For the text-containing cell, return its midpoint in (x, y) coordinate format. 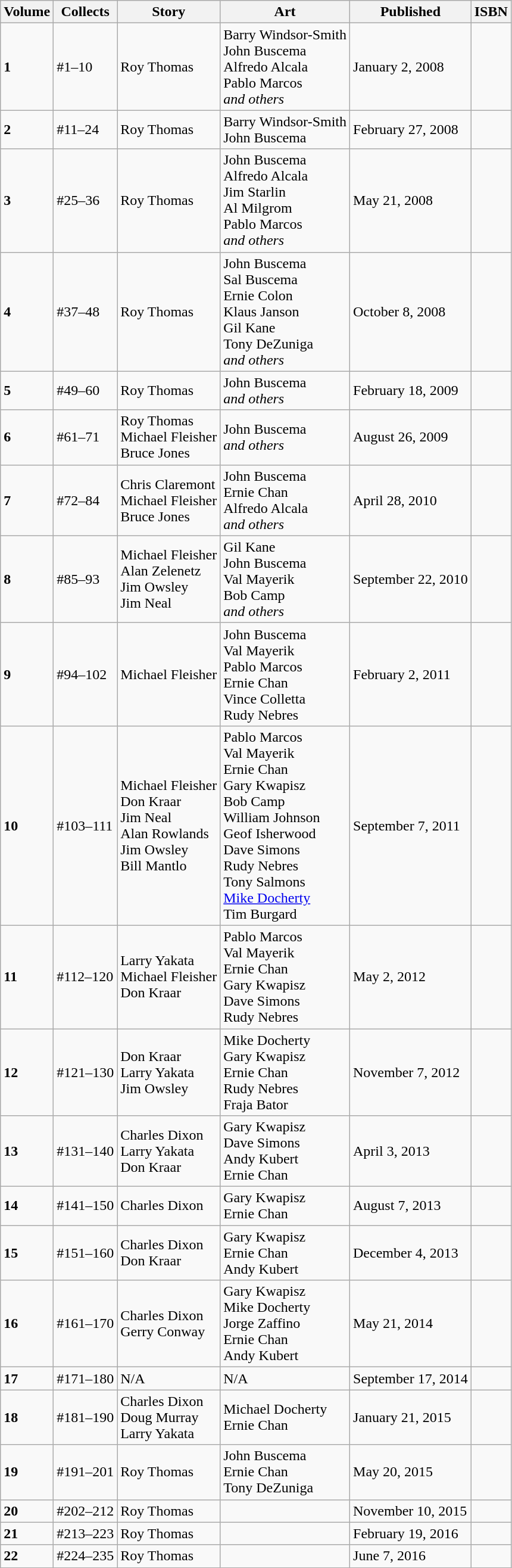
Charles DixonLarry YakataDon Kraar (169, 1151)
Mike DochertyGary KwapiszErnie ChanRudy NebresFraja Bator (285, 1072)
Charles DixonGerry Conway (169, 1324)
7 (27, 500)
16 (27, 1324)
February 27, 2008 (411, 130)
Story (169, 12)
Michael FleisherDon KraarJim NealAlan RowlandsJim OwsleyBill Mantlo (169, 826)
February 19, 2016 (411, 1533)
10 (27, 826)
22 (27, 1556)
September 17, 2014 (411, 1379)
Michael Fleisher (169, 674)
#72–84 (86, 500)
John BuscemaAlfredo AlcalaJim StarlinAl MilgromPablo Marcosand others (285, 200)
#181–190 (86, 1417)
#161–170 (86, 1324)
Gary KwapiszDave SimonsAndy KubertErnie Chan (285, 1151)
#141–150 (86, 1206)
#61–71 (86, 437)
Gary KwapiszErnie ChanAndy Kubert (285, 1253)
April 3, 2013 (411, 1151)
#94–102 (86, 674)
#11–24 (86, 130)
Pablo MarcosVal MayerikErnie ChanGary KwapiszBob CampWilliam JohnsonGeof IsherwoodDave SimonsRudy NebresTony SalmonsMike DochertyTim Burgard (285, 826)
#224–235 (86, 1556)
Charles DixonDoug MurrayLarry Yakata (169, 1417)
#202–212 (86, 1511)
February 18, 2009 (411, 391)
Charles Dixon (169, 1206)
April 28, 2010 (411, 500)
John BuscemaSal BuscemaErnie ColonKlaus JansonGil KaneTony DeZunigaand others (285, 312)
September 7, 2011 (411, 826)
#25–36 (86, 200)
ISBN (491, 12)
21 (27, 1533)
#49–60 (86, 391)
John BuscemaErnie ChanAlfredo Alcalaand others (285, 500)
September 22, 2010 (411, 579)
14 (27, 1206)
17 (27, 1379)
January 21, 2015 (411, 1417)
#151–160 (86, 1253)
Volume (27, 12)
13 (27, 1151)
February 2, 2011 (411, 674)
#37–48 (86, 312)
John BuscemaVal MayerikPablo MarcosErnie ChanVince CollettaRudy Nebres (285, 674)
9 (27, 674)
15 (27, 1253)
Gary KwapiszErnie Chan (285, 1206)
4 (27, 312)
#112–120 (86, 977)
Michael DochertyErnie Chan (285, 1417)
Barry Windsor-SmithJohn BuscemaAlfredo AlcalaPablo Marcosand others (285, 67)
Charles DixonDon Kraar (169, 1253)
#85–93 (86, 579)
#213–223 (86, 1533)
Gary KwapiszMike DochertyJorge ZaffinoErnie ChanAndy Kubert (285, 1324)
Barry Windsor-SmithJohn Buscema (285, 130)
Gil KaneJohn BuscemaVal MayerikBob Campand others (285, 579)
#171–180 (86, 1379)
#131–140 (86, 1151)
October 8, 2008 (411, 312)
20 (27, 1511)
12 (27, 1072)
Larry YakataMichael FleisherDon Kraar (169, 977)
11 (27, 977)
November 7, 2012 (411, 1072)
November 10, 2015 (411, 1511)
3 (27, 200)
#103–111 (86, 826)
June 7, 2016 (411, 1556)
May 21, 2008 (411, 200)
May 2, 2012 (411, 977)
#1–10 (86, 67)
1 (27, 67)
May 21, 2014 (411, 1324)
8 (27, 579)
August 7, 2013 (411, 1206)
Don KraarLarry YakataJim Owsley (169, 1072)
Published (411, 12)
Pablo MarcosVal MayerikErnie ChanGary KwapiszDave SimonsRudy Nebres (285, 977)
January 2, 2008 (411, 67)
6 (27, 437)
19 (27, 1472)
#121–130 (86, 1072)
December 4, 2013 (411, 1253)
Roy ThomasMichael FleisherBruce Jones (169, 437)
5 (27, 391)
18 (27, 1417)
August 26, 2009 (411, 437)
2 (27, 130)
#191–201 (86, 1472)
Michael FleisherAlan ZelenetzJim OwsleyJim Neal (169, 579)
Chris ClaremontMichael FleisherBruce Jones (169, 500)
Collects (86, 12)
John BuscemaErnie ChanTony DeZuniga (285, 1472)
May 20, 2015 (411, 1472)
Art (285, 12)
